Identify which cell holds the provided text, then report its [X, Y] central coordinate. 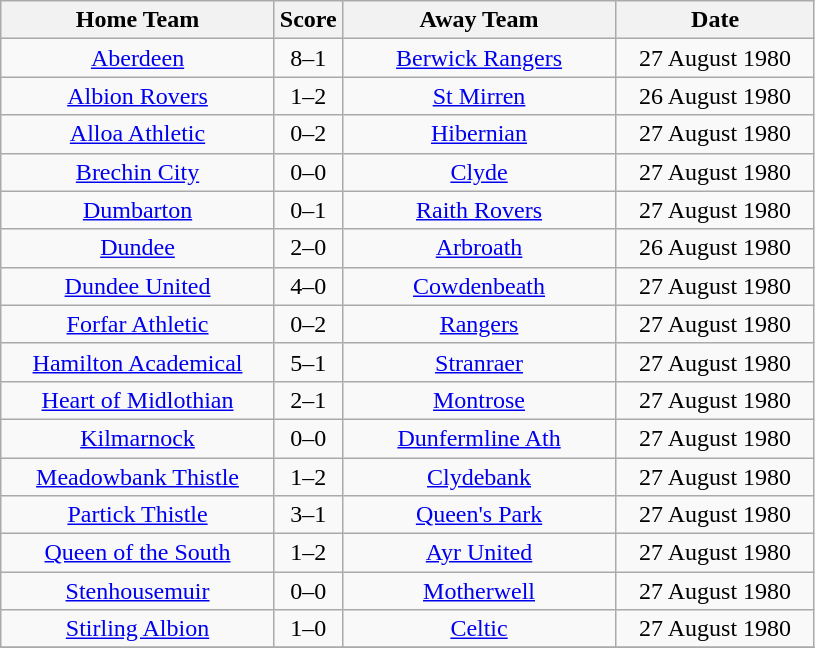
Date [716, 20]
Queen's Park [479, 515]
Motherwell [479, 591]
Stirling Albion [138, 629]
2–1 [308, 400]
5–1 [308, 362]
Score [308, 20]
Raith Rovers [479, 210]
Stenhousemuir [138, 591]
Stranraer [479, 362]
Brechin City [138, 172]
Hibernian [479, 134]
St Mirren [479, 96]
Berwick Rangers [479, 58]
Dundee [138, 248]
Celtic [479, 629]
Rangers [479, 324]
Meadowbank Thistle [138, 477]
Clyde [479, 172]
3–1 [308, 515]
Partick Thistle [138, 515]
Albion Rovers [138, 96]
Dunfermline Ath [479, 438]
1–0 [308, 629]
Queen of the South [138, 553]
Hamilton Academical [138, 362]
2–0 [308, 248]
Heart of Midlothian [138, 400]
4–0 [308, 286]
Ayr United [479, 553]
Away Team [479, 20]
Cowdenbeath [479, 286]
Home Team [138, 20]
Forfar Athletic [138, 324]
8–1 [308, 58]
Montrose [479, 400]
Clydebank [479, 477]
Dundee United [138, 286]
0–1 [308, 210]
Kilmarnock [138, 438]
Arbroath [479, 248]
Alloa Athletic [138, 134]
Dumbarton [138, 210]
Aberdeen [138, 58]
